Return the (x, y) coordinate for the center point of the cell that contains the specified text.  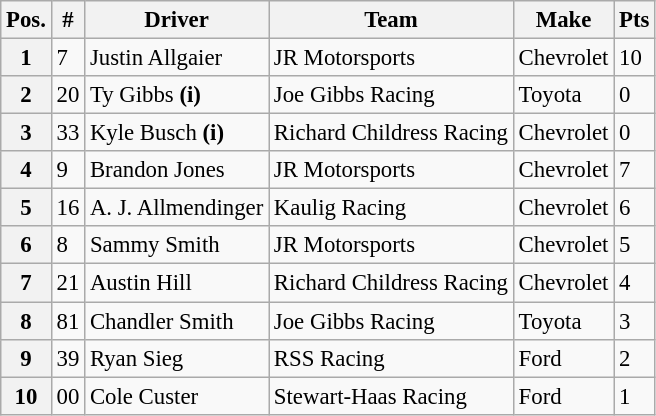
Kaulig Racing (392, 208)
Pts (634, 20)
# (68, 20)
33 (68, 133)
20 (68, 95)
Kyle Busch (i) (177, 133)
16 (68, 208)
Make (563, 20)
RSS Racing (392, 358)
Justin Allgaier (177, 58)
A. J. Allmendinger (177, 208)
Team (392, 20)
Driver (177, 20)
Ty Gibbs (i) (177, 95)
Chandler Smith (177, 321)
Pos. (26, 20)
21 (68, 283)
Stewart-Haas Racing (392, 396)
Sammy Smith (177, 245)
00 (68, 396)
Austin Hill (177, 283)
Brandon Jones (177, 170)
Cole Custer (177, 396)
Ryan Sieg (177, 358)
39 (68, 358)
81 (68, 321)
